Identify which cell holds the provided text, then report its (x, y) central coordinate. 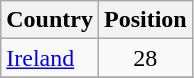
Country (50, 20)
Ireland (50, 58)
Position (145, 20)
28 (145, 58)
